Provide the [x, y] coordinate of the cell's center where the given text is located.  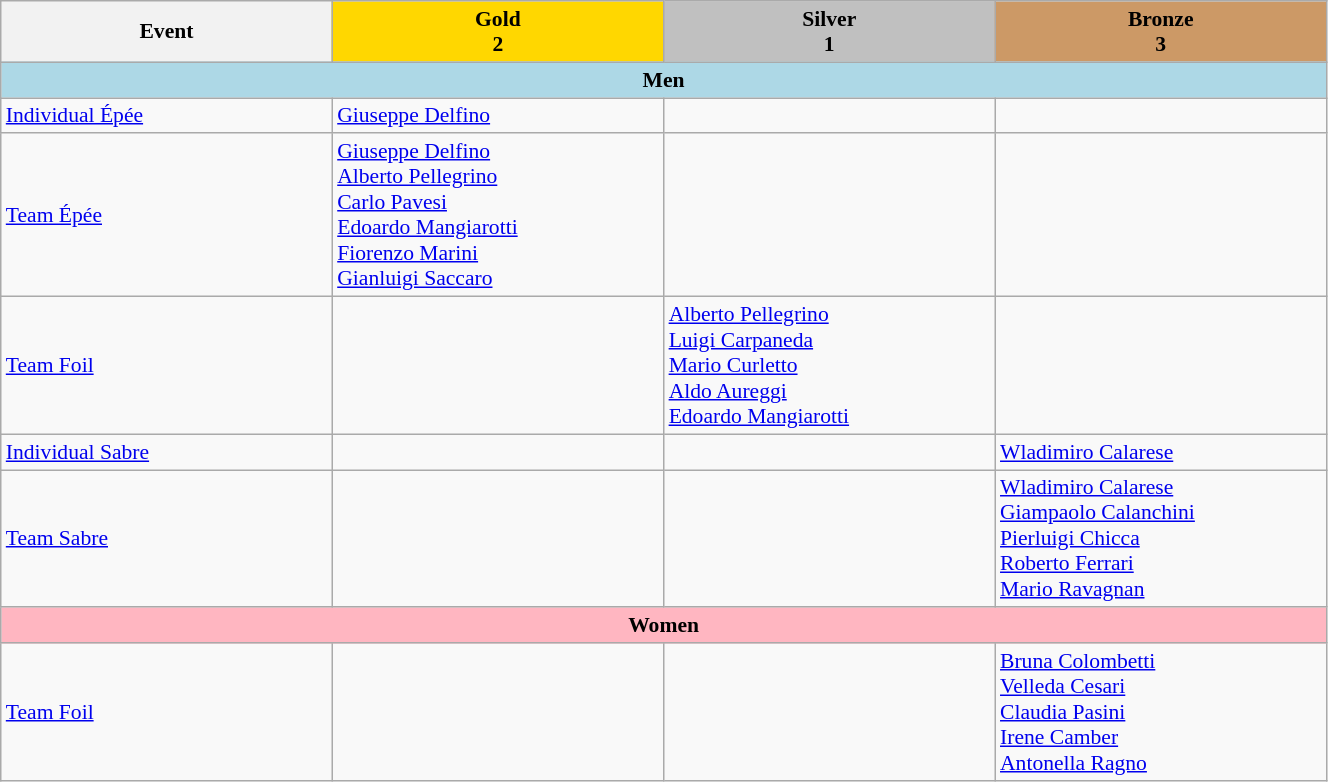
Wladimiro Calarese [1160, 452]
Giuseppe DelfinoAlberto PellegrinoCarlo PavesiEdoardo MangiarottiFiorenzo MariniGianluigi Saccaro [498, 216]
Individual Sabre [166, 452]
Bronze3 [1160, 32]
Alberto PellegrinoLuigi CarpanedaMario CurlettoAldo AureggiEdoardo Mangiarotti [830, 366]
Giuseppe Delfino [498, 116]
Wladimiro CalareseGiampaolo CalanchiniPierluigi ChiccaRoberto FerrariMario Ravagnan [1160, 539]
Men [664, 80]
Individual Épée [166, 116]
Team Sabre [166, 539]
Women [664, 626]
Gold2 [498, 32]
Bruna ColombettiVelleda CesariClaudia PasiniIrene CamberAntonella Ragno [1160, 712]
Team Épée [166, 216]
Event [166, 32]
Silver1 [830, 32]
